Identify which cell holds the provided text, then report its (X, Y) central coordinate. 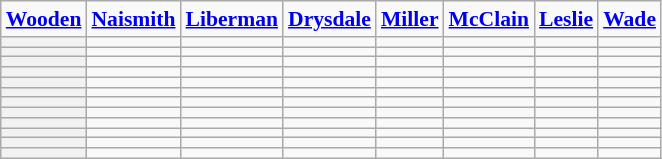
Leslie (566, 19)
Wooden (44, 19)
Drysdale (330, 19)
Naismith (133, 19)
McClain (489, 19)
Liberman (232, 19)
Wade (630, 19)
Miller (410, 19)
